Scan for the cell matching the given text and deliver its [x, y] coordinate at center. 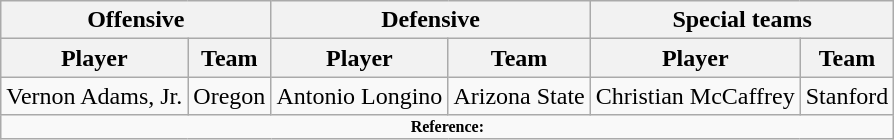
Arizona State [519, 96]
Vernon Adams, Jr. [94, 96]
Antonio Longino [360, 96]
Oregon [230, 96]
Offensive [136, 20]
Christian McCaffrey [695, 96]
Special teams [742, 20]
Reference: [448, 127]
Stanford [847, 96]
Defensive [430, 20]
